From the cell containing the given text, extract its center point as (X, Y) coordinate. 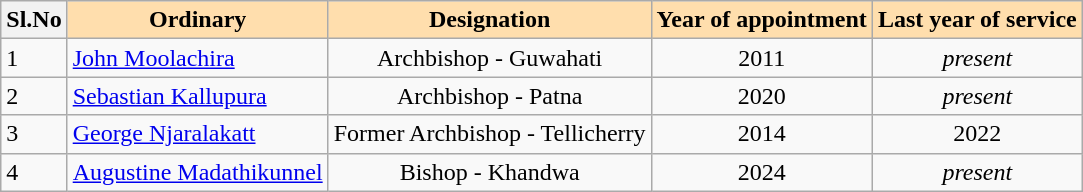
2024 (762, 172)
2014 (762, 134)
Sl.No (34, 20)
1 (34, 58)
4 (34, 172)
John Moolachira (198, 58)
Archbishop - Patna (490, 96)
Ordinary (198, 20)
3 (34, 134)
2011 (762, 58)
Augustine Madathikunnel (198, 172)
Sebastian Kallupura (198, 96)
2 (34, 96)
2020 (762, 96)
2022 (977, 134)
Bishop - Khandwa (490, 172)
George Njaralakatt (198, 134)
Designation (490, 20)
Year of appointment (762, 20)
Last year of service (977, 20)
Former Archbishop - Tellicherry (490, 134)
Archbishop - Guwahati (490, 58)
